Provide the [X, Y] coordinate of the cell's center where the given text is located.  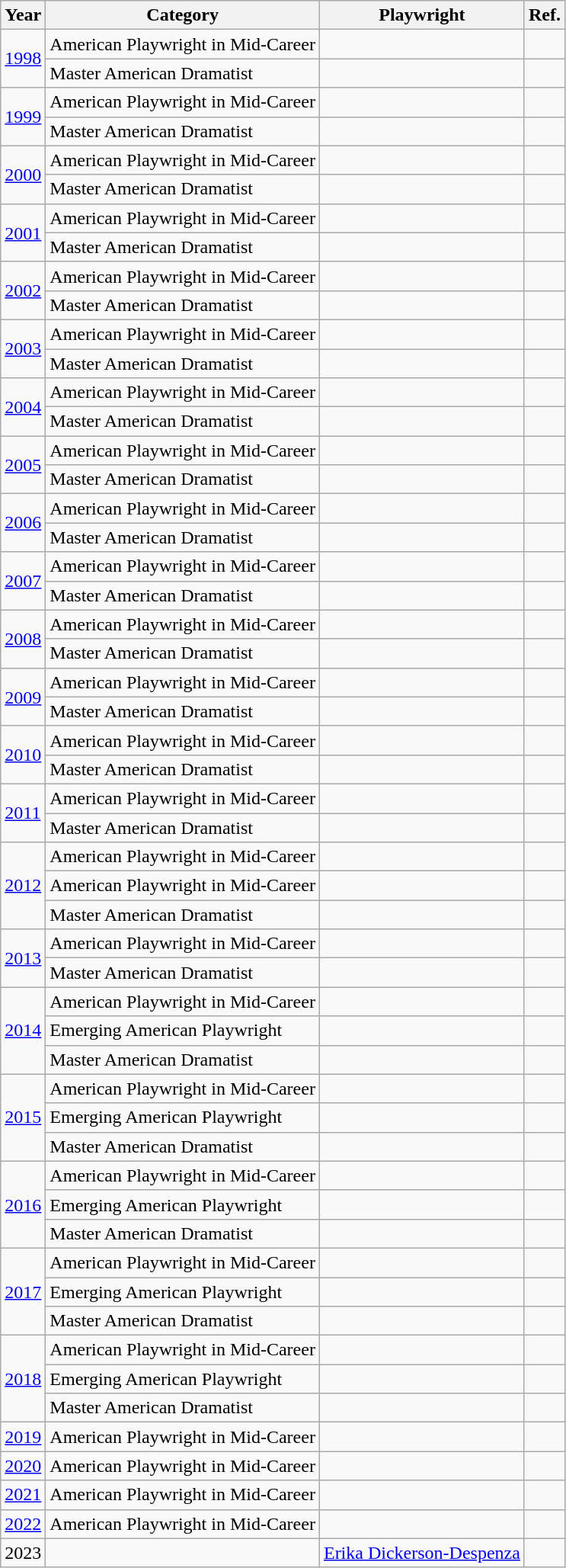
2008 [23, 639]
2013 [23, 958]
Year [23, 15]
Category [183, 15]
2020 [23, 1466]
2009 [23, 697]
Playwright [422, 15]
2019 [23, 1437]
2006 [23, 523]
2011 [23, 813]
1998 [23, 59]
2012 [23, 886]
2021 [23, 1495]
2002 [23, 290]
2016 [23, 1204]
2017 [23, 1291]
2000 [23, 175]
2010 [23, 755]
2003 [23, 348]
2001 [23, 232]
2015 [23, 1117]
2004 [23, 407]
2005 [23, 465]
1999 [23, 117]
2018 [23, 1379]
2023 [23, 1553]
2014 [23, 1031]
2007 [23, 581]
Erika Dickerson-Despenza [422, 1553]
Ref. [544, 15]
2022 [23, 1524]
